For the text-containing cell, return its midpoint in [x, y] coordinate format. 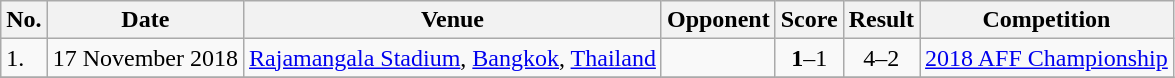
2018 AFF Championship [1047, 58]
Competition [1047, 20]
17 November 2018 [145, 58]
Score [809, 20]
Date [145, 20]
Result [881, 20]
Venue [453, 20]
1. [24, 58]
Opponent [718, 20]
Rajamangala Stadium, Bangkok, Thailand [453, 58]
4–2 [881, 58]
1–1 [809, 58]
No. [24, 20]
